Capture the cell that displays the provided text and extract its [X, Y] central coordinate. 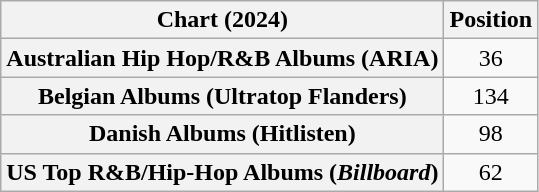
62 [491, 172]
36 [491, 58]
Australian Hip Hop/R&B Albums (ARIA) [222, 58]
Belgian Albums (Ultratop Flanders) [222, 96]
Position [491, 20]
Chart (2024) [222, 20]
134 [491, 96]
US Top R&B/Hip-Hop Albums (Billboard) [222, 172]
Danish Albums (Hitlisten) [222, 134]
98 [491, 134]
